Find where the given text appears and provide that cell's center as [X, Y] coordinate. 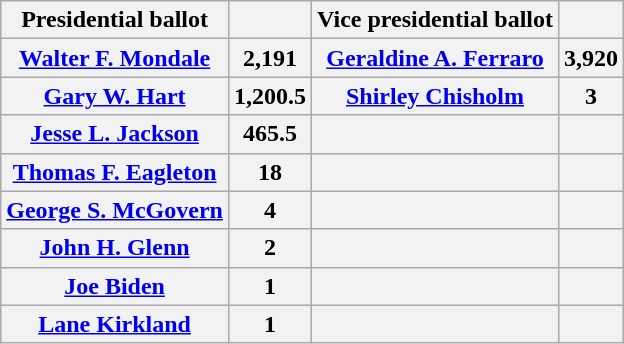
George S. McGovern [115, 210]
465.5 [270, 134]
Lane Kirkland [115, 324]
1,200.5 [270, 96]
Geraldine A. Ferraro [434, 58]
4 [270, 210]
Joe Biden [115, 286]
Gary W. Hart [115, 96]
2 [270, 248]
Jesse L. Jackson [115, 134]
John H. Glenn [115, 248]
Presidential ballot [115, 20]
2,191 [270, 58]
Walter F. Mondale [115, 58]
18 [270, 172]
3,920 [592, 58]
Shirley Chisholm [434, 96]
Vice presidential ballot [434, 20]
3 [592, 96]
Thomas F. Eagleton [115, 172]
